Scan for the cell matching the given text and deliver its [X, Y] coordinate at center. 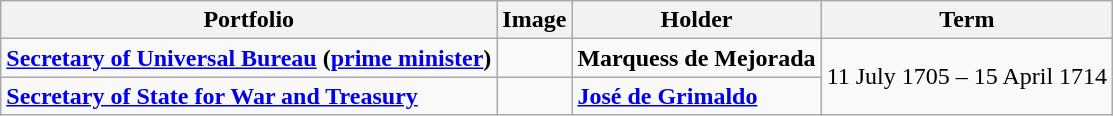
Marquess de Mejorada [696, 58]
Term [967, 20]
11 July 1705 – 15 April 1714 [967, 77]
Image [534, 20]
Secretary of Universal Bureau (prime minister) [249, 58]
Secretary of State for War and Treasury [249, 96]
Portfolio [249, 20]
José de Grimaldo [696, 96]
Holder [696, 20]
